Provide the (X, Y) coordinate of the cell's center where the given text is located.  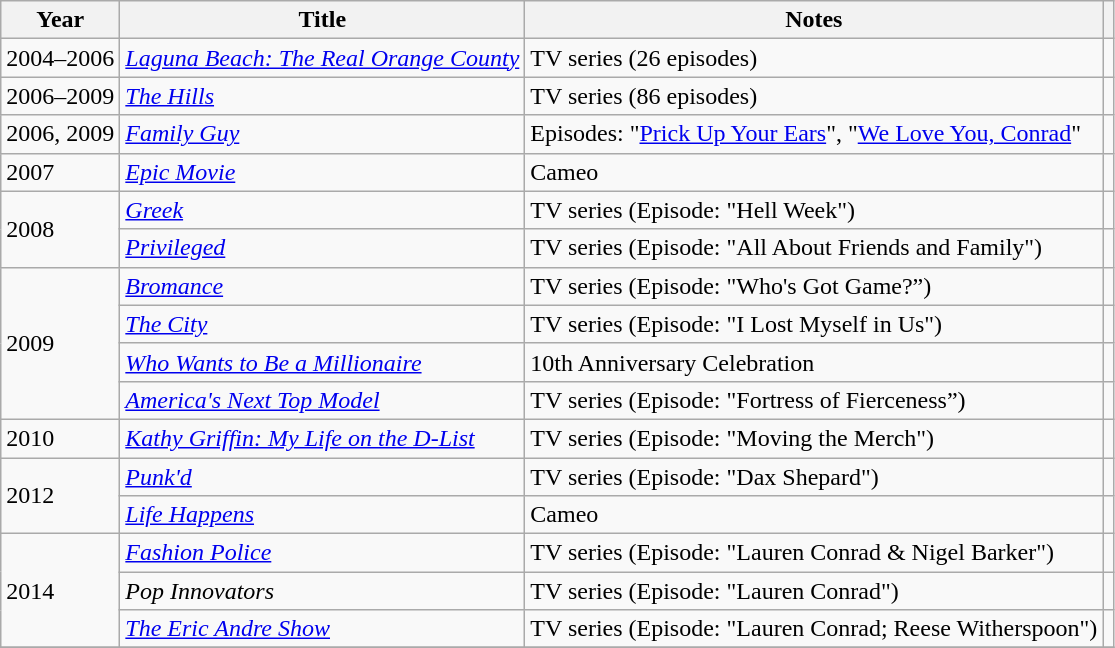
Title (322, 20)
Notes (814, 20)
2010 (60, 438)
America's Next Top Model (322, 400)
Laguna Beach: The Real Orange County (322, 58)
Bromance (322, 286)
Privileged (322, 248)
Year (60, 20)
2008 (60, 229)
TV series (Episode: "Lauren Conrad; Reese Witherspoon") (814, 629)
Epic Movie (322, 172)
TV series (Episode: "Moving the Merch") (814, 438)
2012 (60, 496)
TV series (Episode: "All About Friends and Family") (814, 248)
2014 (60, 591)
Who Wants to Be a Millionaire (322, 362)
2004–2006 (60, 58)
The Eric Andre Show (322, 629)
TV series (Episode: "Lauren Conrad") (814, 591)
2007 (60, 172)
10th Anniversary Celebration (814, 362)
Episodes: "Prick Up Your Ears", "We Love You, Conrad" (814, 134)
The Hills (322, 96)
TV series (26 episodes) (814, 58)
Greek (322, 210)
The City (322, 324)
2009 (60, 343)
2006, 2009 (60, 134)
Kathy Griffin: My Life on the D-List (322, 438)
2006–2009 (60, 96)
TV series (Episode: "I Lost Myself in Us") (814, 324)
TV series (86 episodes) (814, 96)
Family Guy (322, 134)
TV series (Episode: "Fortress of Fierceness”) (814, 400)
Fashion Police (322, 553)
Pop Innovators (322, 591)
TV series (Episode: "Dax Shepard") (814, 477)
Punk'd (322, 477)
TV series (Episode: "Lauren Conrad & Nigel Barker") (814, 553)
TV series (Episode: "Who's Got Game?”) (814, 286)
TV series (Episode: "Hell Week") (814, 210)
Life Happens (322, 515)
